Find where the given text appears and provide that cell's center as [X, Y] coordinate. 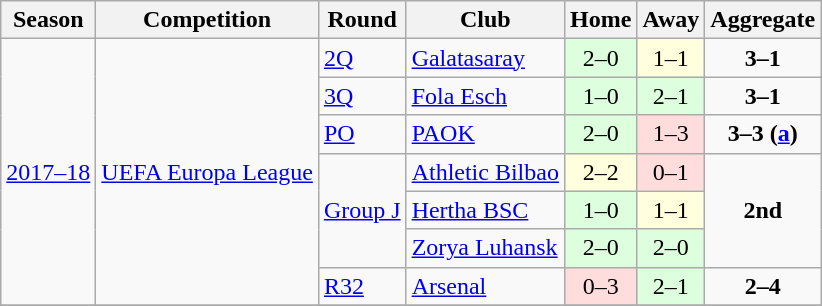
2Q [362, 58]
Hertha BSC [485, 210]
PAOK [485, 134]
Club [485, 20]
Round [362, 20]
0–1 [671, 172]
UEFA Europa League [208, 172]
Arsenal [485, 286]
Home [600, 20]
R32 [362, 286]
3Q [362, 96]
1–3 [671, 134]
2–4 [763, 286]
3–3 (a) [763, 134]
0–3 [600, 286]
Fola Esch [485, 96]
PO [362, 134]
Galatasaray [485, 58]
Season [48, 20]
2–2 [600, 172]
2nd [763, 210]
Group J [362, 210]
Away [671, 20]
Zorya Luhansk [485, 248]
Competition [208, 20]
Athletic Bilbao [485, 172]
2017–18 [48, 172]
Aggregate [763, 20]
